Identify which cell holds the provided text, then report its [X, Y] central coordinate. 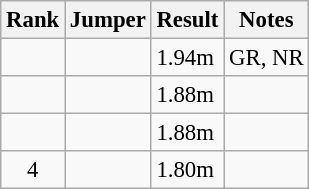
Jumper [108, 20]
1.80m [188, 170]
Rank [33, 20]
Notes [266, 20]
Result [188, 20]
1.94m [188, 58]
4 [33, 170]
GR, NR [266, 58]
